Return [X, Y] of the center of cell containing provided text 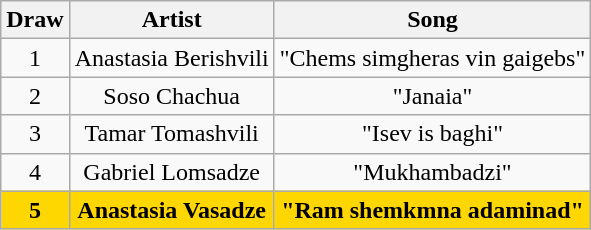
"Ram shemkmna adaminad" [432, 210]
Soso Chachua [172, 96]
2 [35, 96]
Song [432, 20]
Artist [172, 20]
"Mukhambadzi" [432, 172]
Anastasia Vasadze [172, 210]
Gabriel Lomsadze [172, 172]
"Chems simgheras vin gaigebs" [432, 58]
"Janaia" [432, 96]
Draw [35, 20]
Tamar Tomashvili [172, 134]
1 [35, 58]
5 [35, 210]
4 [35, 172]
Anastasia Berishvili [172, 58]
"Isev is baghi" [432, 134]
3 [35, 134]
